Return [x, y] of the center of cell containing provided text 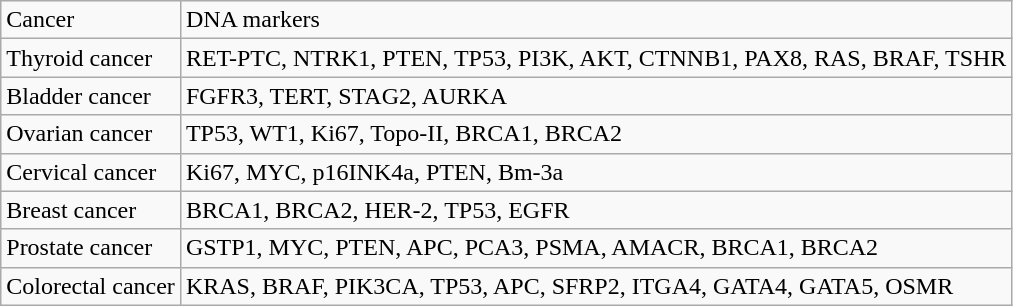
Prostate cancer [91, 248]
RET-PTC, NTRK1, PTEN, TP53, PI3K, AKT, CTNNB1, PAX8, RAS, BRAF, TSHR [596, 58]
GSTP1, MYC, PTEN, APC, PCA3, PSMA, AMACR, BRCA1, BRCA2 [596, 248]
KRAS, BRAF, PIK3CA, TP53, APC, SFRP2, ITGA4, GATA4, GATA5, OSMR [596, 286]
Cervical cancer [91, 172]
DNA markers [596, 20]
Cancer [91, 20]
Breast cancer [91, 210]
Bladder cancer [91, 96]
TP53, WT1, Ki67, Topo-II, BRCA1, BRCA2 [596, 134]
Ovarian cancer [91, 134]
FGFR3, TERT, STAG2, AURKA [596, 96]
Thyroid cancer [91, 58]
BRCA1, BRCA2, HER-2, TP53, EGFR [596, 210]
Ki67, MYC, p16INK4a, PTEN, Bm-3a [596, 172]
Colorectal cancer [91, 286]
